For the text-containing cell, return its midpoint in [x, y] coordinate format. 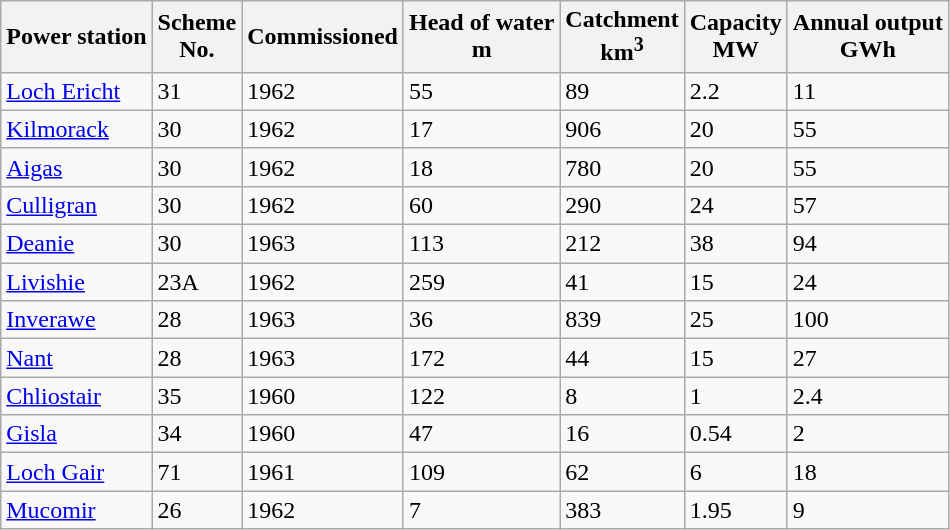
44 [622, 358]
SchemeNo. [197, 37]
109 [481, 472]
89 [622, 91]
1.95 [736, 510]
Deanie [76, 244]
17 [481, 129]
57 [868, 205]
Chliostair [76, 396]
16 [622, 434]
71 [197, 472]
Culligran [76, 205]
41 [622, 282]
0.54 [736, 434]
259 [481, 282]
62 [622, 472]
26 [197, 510]
383 [622, 510]
Inverawe [76, 320]
2.2 [736, 91]
94 [868, 244]
9 [868, 510]
60 [481, 205]
8 [622, 396]
34 [197, 434]
Kilmorack [76, 129]
290 [622, 205]
38 [736, 244]
212 [622, 244]
172 [481, 358]
7 [481, 510]
113 [481, 244]
Loch Gair [76, 472]
Aigas [76, 167]
11 [868, 91]
122 [481, 396]
36 [481, 320]
839 [622, 320]
906 [622, 129]
47 [481, 434]
Gisla [76, 434]
Commissioned [323, 37]
780 [622, 167]
25 [736, 320]
31 [197, 91]
23A [197, 282]
1 [736, 396]
2 [868, 434]
2.4 [868, 396]
Catchmentkm3 [622, 37]
100 [868, 320]
Mucomir [76, 510]
CapacityMW [736, 37]
Livishie [76, 282]
27 [868, 358]
Annual outputGWh [868, 37]
Head of waterm [481, 37]
Nant [76, 358]
Loch Ericht [76, 91]
6 [736, 472]
Power station [76, 37]
35 [197, 396]
1961 [323, 472]
